Locate the cell with the specified text and output its (x, y) center coordinate. 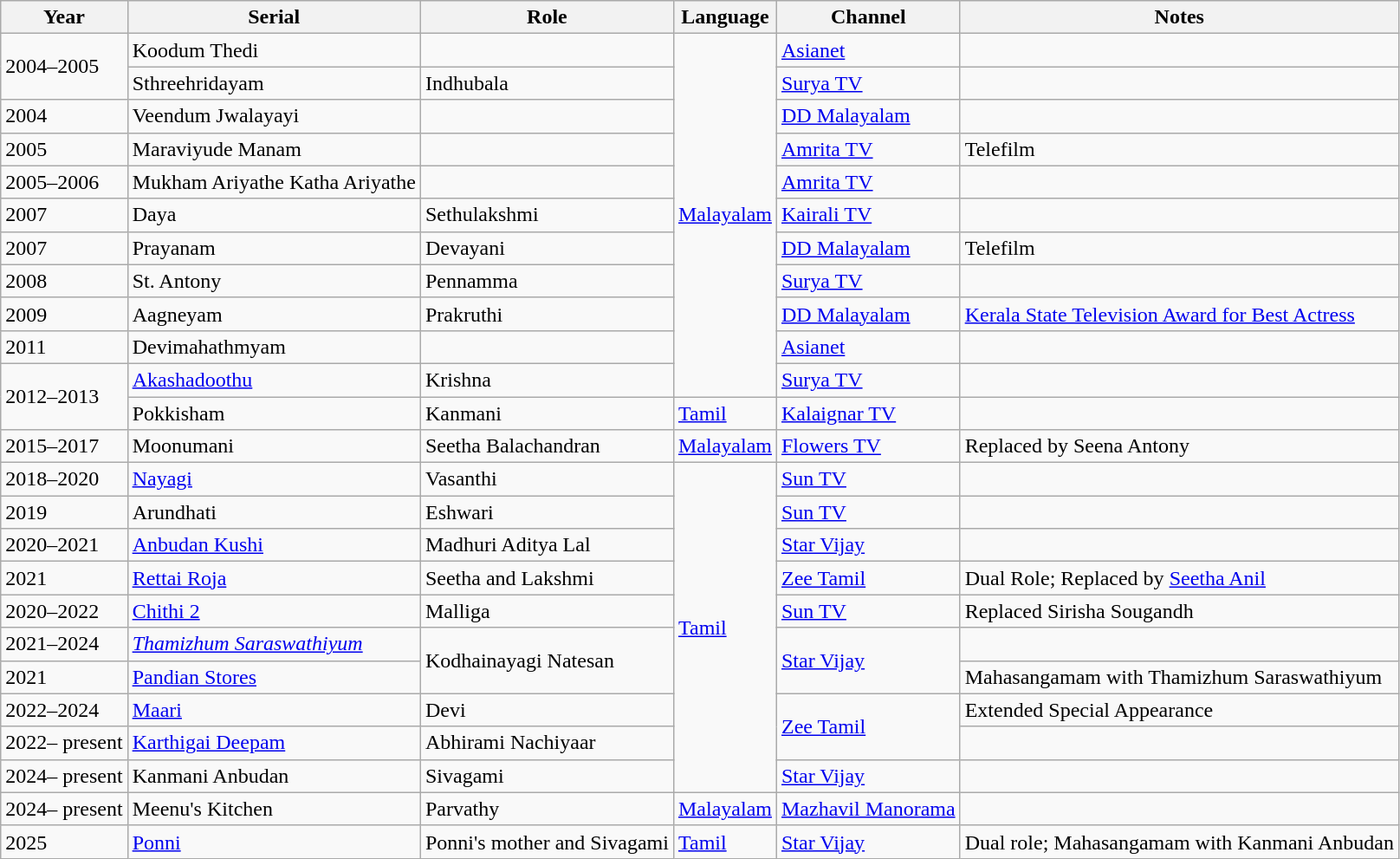
Kanmani (547, 413)
Koodum Thedi (274, 50)
2012–2013 (64, 396)
2022–2024 (64, 710)
2019 (64, 512)
Dual role; Mahasangamam with Kanmani Anbudan (1179, 842)
Kanmani Anbudan (274, 776)
Replaced by Seena Antony (1179, 446)
Anbudan Kushi (274, 545)
Ponni (274, 842)
Ponni's mother and Sivagami (547, 842)
Mahasangamam with Thamizhum Saraswathiyum (1179, 677)
Daya (274, 215)
Dual Role; Replaced by Seetha Anil (1179, 578)
Kalaignar TV (868, 413)
Arundhati (274, 512)
2005–2006 (64, 182)
Abhirami Nachiyaar (547, 743)
2018–2020 (64, 479)
Replaced Sirisha Sougandh (1179, 611)
Kairali TV (868, 215)
Devayani (547, 248)
2004 (64, 116)
Rettai Roja (274, 578)
Karthigai Deepam (274, 743)
Channel (868, 17)
Indhubala (547, 83)
Meenu's Kitchen (274, 809)
Parvathy (547, 809)
Krishna (547, 380)
2011 (64, 347)
Mazhavil Manorama (868, 809)
Chithi 2 (274, 611)
2008 (64, 281)
Eshwari (547, 512)
2020–2022 (64, 611)
2015–2017 (64, 446)
Flowers TV (868, 446)
Pandian Stores (274, 677)
2020–2021 (64, 545)
Prayanam (274, 248)
Moonumani (274, 446)
Extended Special Appearance (1179, 710)
2005 (64, 149)
Nayagi (274, 479)
Kerala State Television Award for Best Actress (1179, 314)
Maraviyude Manam (274, 149)
2022– present (64, 743)
Devi (547, 710)
2009 (64, 314)
Sthreehridayam (274, 83)
Aagneyam (274, 314)
2025 (64, 842)
Mukham Ariyathe Katha Ariyathe (274, 182)
2021–2024 (64, 644)
Sethulakshmi (547, 215)
Pennamma (547, 281)
Vasanthi (547, 479)
Prakruthi (547, 314)
Madhuri Aditya Lal (547, 545)
Role (547, 17)
Thamizhum Saraswathiyum (274, 644)
Maari (274, 710)
Akashadoothu (274, 380)
Pokkisham (274, 413)
St. Antony (274, 281)
Serial (274, 17)
Malliga (547, 611)
Veendum Jwalayayi (274, 116)
Kodhainayagi Natesan (547, 661)
Seetha Balachandran (547, 446)
Language (724, 17)
Notes (1179, 17)
Year (64, 17)
Seetha and Lakshmi (547, 578)
Sivagami (547, 776)
Devimahathmyam (274, 347)
2004–2005 (64, 67)
